For the text-containing cell, return its midpoint in [X, Y] coordinate format. 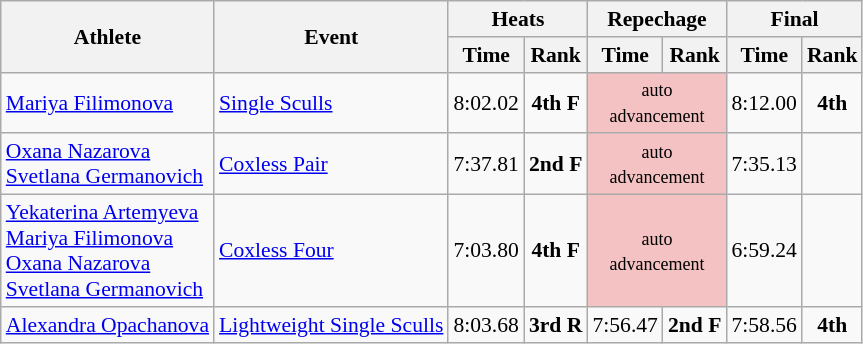
Repechage [656, 19]
Oxana NazarovaSvetlana Germanovich [108, 164]
7:35.13 [764, 164]
8:03.68 [486, 325]
7:03.80 [486, 251]
Heats [518, 19]
Lightweight Single Sculls [331, 325]
7:56.47 [624, 325]
3rd R [556, 325]
7:58.56 [764, 325]
Athlete [108, 36]
8:12.00 [764, 102]
Event [331, 36]
Alexandra Opachanova [108, 325]
Coxless Pair [331, 164]
Mariya Filimonova [108, 102]
Coxless Four [331, 251]
Yekaterina ArtemyevaMariya FilimonovaOxana NazarovaSvetlana Germanovich [108, 251]
8:02.02 [486, 102]
Single Sculls [331, 102]
7:37.81 [486, 164]
6:59.24 [764, 251]
Final [794, 19]
